Return the (X, Y) coordinate for the center point of the cell that contains the specified text.  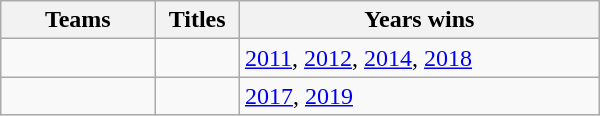
2011, 2012, 2014, 2018 (419, 58)
2017, 2019 (419, 96)
Years wins (419, 20)
Teams (78, 20)
Titles (198, 20)
